Extract the (x, y) coordinate from the center of the cell holding the provided text.  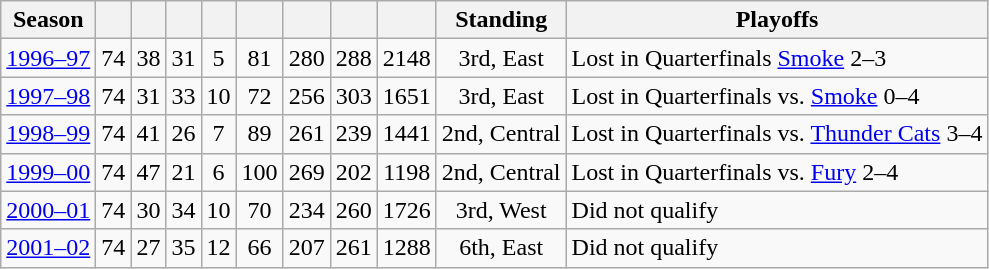
35 (184, 248)
89 (260, 134)
1288 (406, 248)
1441 (406, 134)
Lost in Quarterfinals vs. Smoke 0–4 (777, 96)
66 (260, 248)
81 (260, 58)
3rd, West (501, 210)
2000–01 (48, 210)
239 (354, 134)
47 (148, 172)
Lost in Quarterfinals vs. Thunder Cats 3–4 (777, 134)
6 (218, 172)
26 (184, 134)
1997–98 (48, 96)
202 (354, 172)
1726 (406, 210)
Playoffs (777, 20)
Standing (501, 20)
207 (306, 248)
5 (218, 58)
260 (354, 210)
12 (218, 248)
7 (218, 134)
269 (306, 172)
72 (260, 96)
33 (184, 96)
41 (148, 134)
21 (184, 172)
1999–00 (48, 172)
234 (306, 210)
1651 (406, 96)
1998–99 (48, 134)
1996–97 (48, 58)
2001–02 (48, 248)
1198 (406, 172)
288 (354, 58)
70 (260, 210)
6th, East (501, 248)
256 (306, 96)
27 (148, 248)
30 (148, 210)
280 (306, 58)
Lost in Quarterfinals vs. Fury 2–4 (777, 172)
100 (260, 172)
303 (354, 96)
38 (148, 58)
2148 (406, 58)
Lost in Quarterfinals Smoke 2–3 (777, 58)
34 (184, 210)
Season (48, 20)
